From the cell containing the given text, extract its center point as [x, y] coordinate. 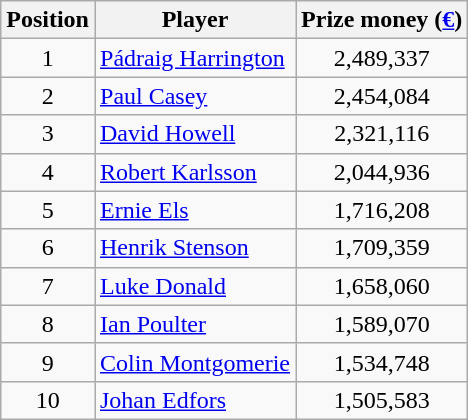
1,658,060 [382, 286]
5 [48, 210]
Ian Poulter [194, 324]
Paul Casey [194, 96]
2,454,084 [382, 96]
2,321,116 [382, 134]
2,044,936 [382, 172]
Luke Donald [194, 286]
9 [48, 362]
4 [48, 172]
1 [48, 58]
3 [48, 134]
David Howell [194, 134]
Robert Karlsson [194, 172]
1,589,070 [382, 324]
1,505,583 [382, 400]
7 [48, 286]
10 [48, 400]
Position [48, 20]
Prize money (€) [382, 20]
1,716,208 [382, 210]
Player [194, 20]
Johan Edfors [194, 400]
2 [48, 96]
Ernie Els [194, 210]
Henrik Stenson [194, 248]
6 [48, 248]
1,709,359 [382, 248]
2,489,337 [382, 58]
Pádraig Harrington [194, 58]
8 [48, 324]
Colin Montgomerie [194, 362]
1,534,748 [382, 362]
